Output the (x, y) coordinate of the center of the cell containing the given text.  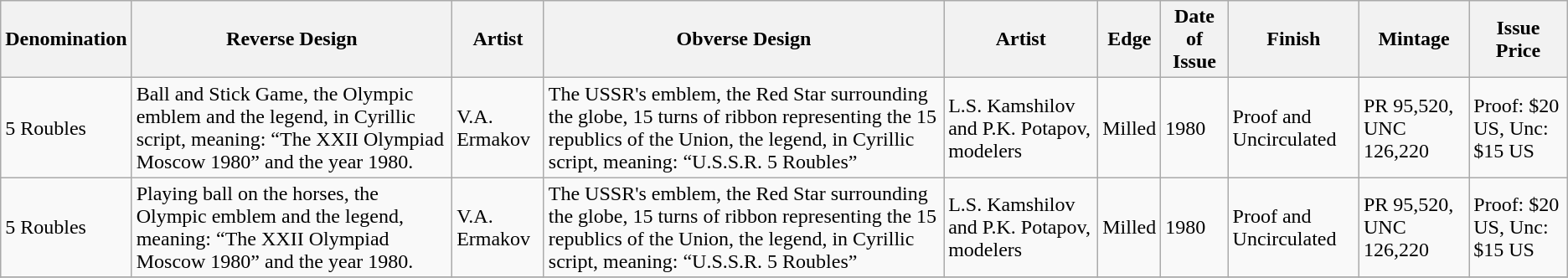
Denomination (66, 39)
Finish (1293, 39)
Playing ball on the horses, the Olympic emblem and the legend, meaning: “The XXII Olympiad Moscow 1980” and the year 1980. (291, 228)
Ball and Stick Game, the Olympic emblem and the legend, in Cyrillic script, meaning: “The XXII Olympiad Moscow 1980” and the year 1980. (291, 127)
Date of Issue (1194, 39)
Issue Price (1518, 39)
Obverse Design (744, 39)
Mintage (1414, 39)
Edge (1129, 39)
Reverse Design (291, 39)
